Identify which cell holds the provided text, then report its (x, y) central coordinate. 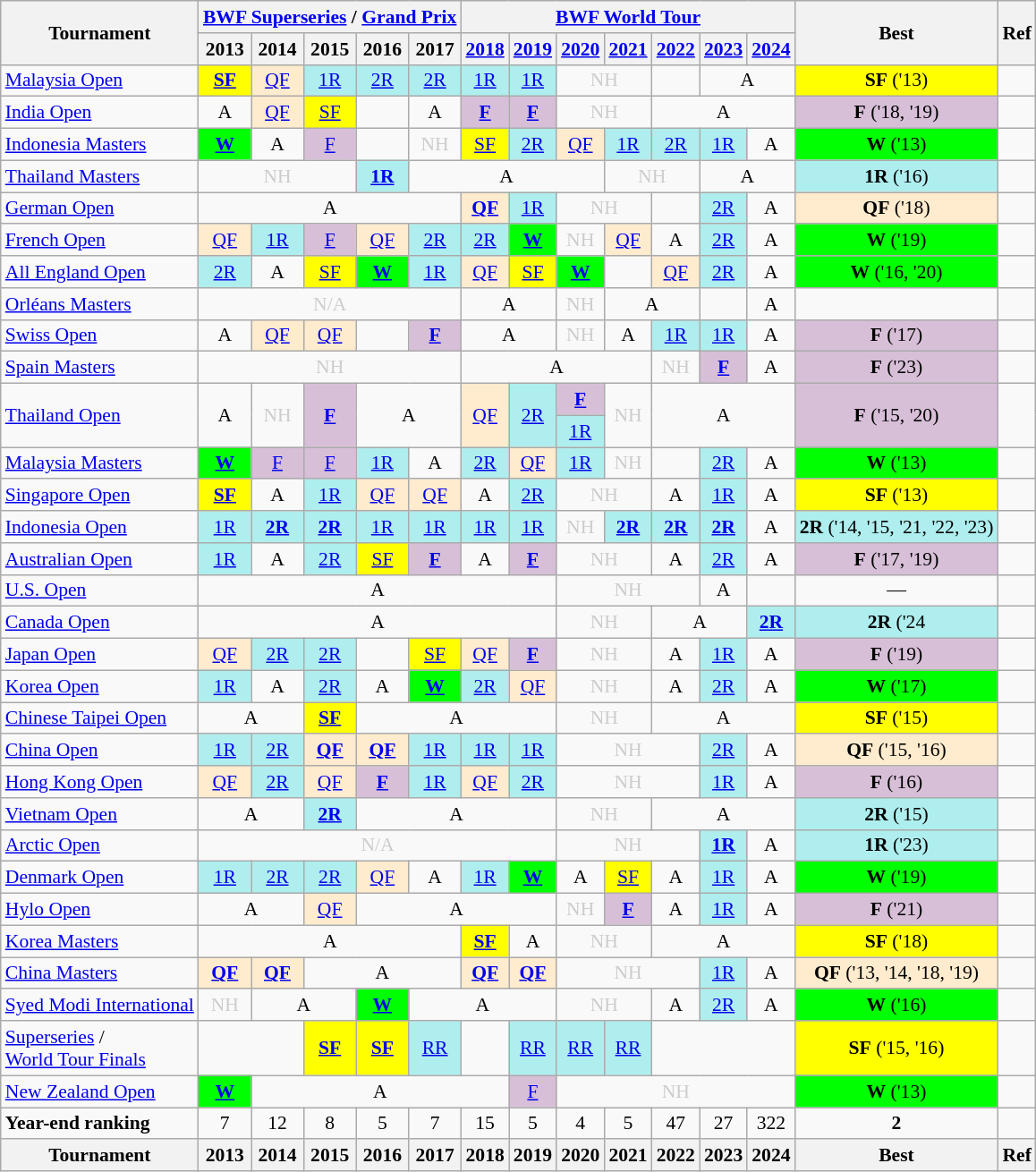
Thailand Masters (100, 176)
German Open (100, 208)
SF ('15, '16) (896, 1049)
Australian Open (100, 559)
Chinese Taipei Open (100, 718)
322 (771, 1124)
China Open (100, 751)
F ('15, '20) (896, 415)
W ('16, '20) (896, 272)
Singapore Open (100, 496)
15 (485, 1124)
2R ('15) (896, 814)
Indonesia Open (100, 527)
4 (580, 1124)
F ('23) (896, 368)
2R ('24 (896, 623)
New Zealand Open (100, 1091)
Spain Masters (100, 368)
F ('17, '19) (896, 559)
Korea Masters (100, 941)
47 (676, 1124)
Year-end ranking (100, 1124)
F ('21) (896, 910)
1R ('23) (896, 845)
India Open (100, 113)
Hong Kong Open (100, 782)
Swiss Open (100, 335)
8 (329, 1124)
Superseries / World Tour Finals (100, 1049)
12 (277, 1124)
2 (896, 1124)
27 (723, 1124)
F ('19) (896, 655)
Malaysia Masters (100, 463)
Thailand Open (100, 415)
Canada Open (100, 623)
SF ('18) (896, 941)
Japan Open (100, 655)
F ('17) (896, 335)
QF ('15, '16) (896, 751)
Arctic Open (100, 845)
Malaysia Open (100, 81)
U.S. Open (100, 590)
BWF World Tour (628, 17)
QF ('18) (896, 208)
China Masters (100, 973)
BWF Superseries / Grand Prix (330, 17)
2R ('14, '15, '21, '22, '23) (896, 527)
W ('16) (896, 1006)
French Open (100, 241)
Indonesia Masters (100, 145)
Denmark Open (100, 878)
— (896, 590)
QF ('13, '14, '18, '19) (896, 973)
F ('16) (896, 782)
All England Open (100, 272)
W ('17) (896, 686)
Orléans Masters (100, 304)
F ('18, '19) (896, 113)
Vietnam Open (100, 814)
Korea Open (100, 686)
SF ('15) (896, 718)
1R ('16) (896, 176)
Hylo Open (100, 910)
Syed Modi International (100, 1006)
